From the cell containing the given text, extract its center point as (X, Y) coordinate. 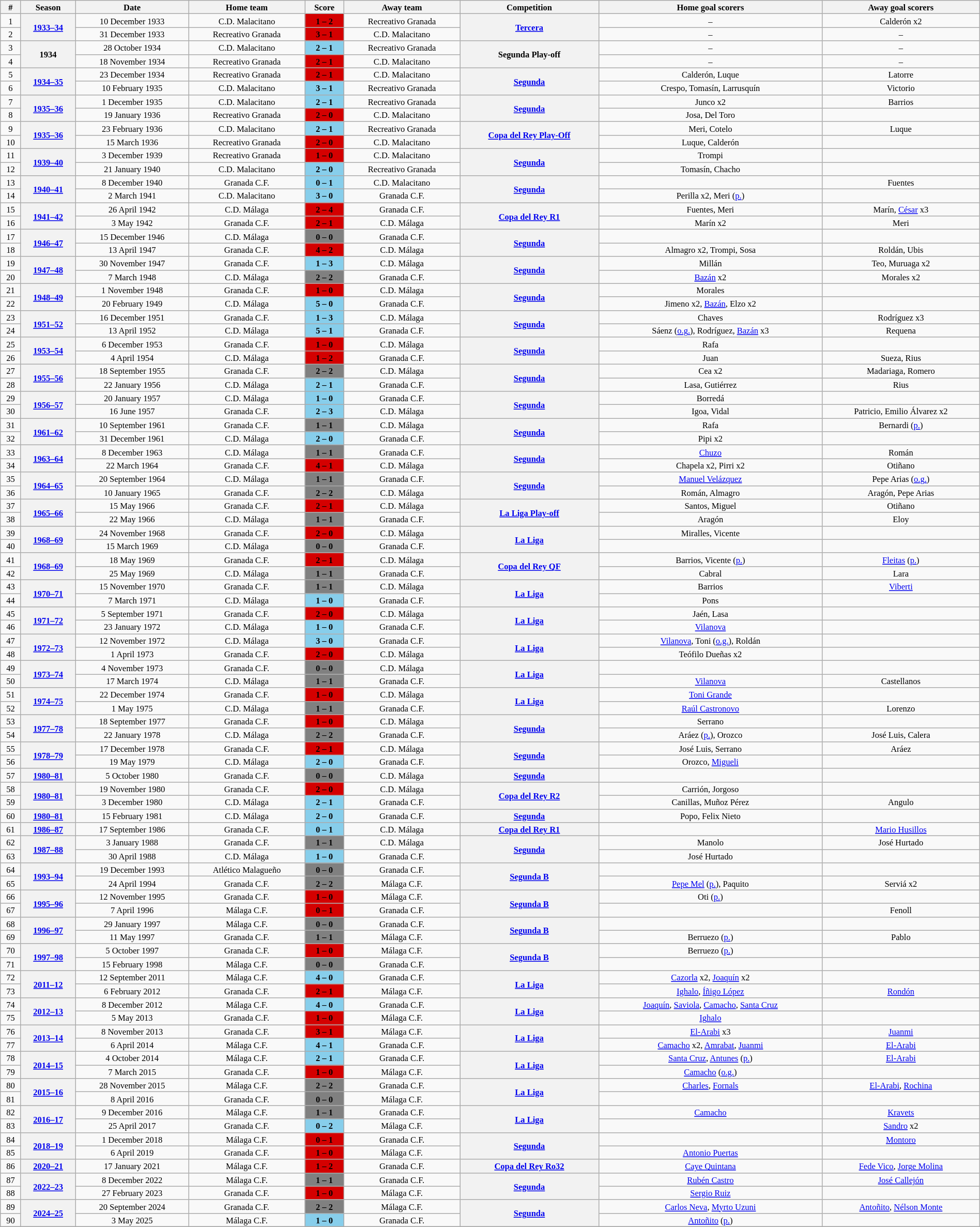
Borredá (710, 398)
2014–15 (48, 1065)
64 (10, 870)
1970–71 (48, 593)
Román (900, 452)
Mario Husillos (900, 829)
87 (10, 1179)
Kravets (900, 1112)
Almagro x2, Trompi, Sosa (710, 250)
81 (10, 1099)
Sergio Ruiz (710, 1193)
Angulo (900, 802)
30 April 1988 (132, 856)
Sandro x2 (900, 1126)
Marín x2 (710, 223)
Crespo, Tomasín, Larrusquín (710, 88)
Lara (900, 573)
2 – 3 (325, 412)
Cazorla x2, Joaquín x2 (710, 977)
15 March 1936 (132, 142)
3 December 1980 (132, 802)
5 October 1997 (132, 950)
1934–35 (48, 81)
15 February 1998 (132, 964)
Millán (710, 263)
84 (10, 1139)
1971–72 (48, 620)
20 February 1949 (132, 304)
2020–21 (48, 1166)
18 (10, 250)
Caye Quintana (710, 1166)
6 April 2014 (132, 1045)
3 May 1942 (132, 223)
Chuzo (710, 452)
75 (10, 1018)
2 – 4 (325, 209)
Home goal scorers (710, 7)
2 (10, 34)
Teo, Muruaga x2 (900, 263)
15 March 1969 (132, 546)
8 April 2016 (132, 1099)
60 (10, 815)
Oti (p.) (710, 897)
Carlos Neva, Myrto Uzuni (710, 1206)
14 (10, 196)
Morales x2 (900, 277)
19 December 1993 (132, 870)
18 May 1969 (132, 559)
34 (10, 465)
Miralles, Vicente (710, 533)
3 December 1939 (132, 155)
Canillas, Muñoz Pérez (710, 802)
Orozco, Migueli (710, 762)
32 (10, 438)
2024–25 (48, 1213)
Calderón, Luque (710, 74)
Segunda Play-off (529, 54)
Joaquín, Saviola, Camacho, Santa Cruz (710, 1004)
# (10, 7)
Morales (710, 290)
1997–98 (48, 957)
4 November 1973 (132, 668)
8 December 1940 (132, 183)
1934 (48, 54)
Meri (900, 223)
Calderón x2 (900, 21)
4 (10, 61)
Meri, Cotelo (710, 128)
36 (10, 492)
38 (10, 519)
23 January 1972 (132, 627)
Cabral (710, 573)
5 October 1980 (132, 775)
La Liga Play-off (529, 512)
15 December 1946 (132, 236)
1978–79 (48, 755)
2011–12 (48, 984)
52 (10, 708)
Marín, César x3 (900, 209)
Atlético Malagueño (247, 870)
27 February 2023 (132, 1193)
Luque, Calderón (710, 142)
Pipi x2 (710, 438)
62 (10, 843)
18 September 1977 (132, 721)
1974–75 (48, 701)
31 December 1933 (132, 34)
54 (10, 735)
1961–62 (48, 432)
2018–19 (48, 1146)
Perilla x2, Meri (p.) (710, 196)
El-Arabi, Rochina (900, 1085)
1947–48 (48, 270)
Serviá x2 (900, 883)
1941–42 (48, 216)
33 (10, 452)
83 (10, 1126)
Patricio, Emilio Álvarez x2 (900, 412)
68 (10, 923)
2 March 1941 (132, 196)
Sueza, Rius (900, 357)
Juan (710, 357)
15 February 1981 (132, 815)
8 (10, 115)
Antoñito, Nélson Monte (900, 1206)
4 April 1954 (132, 357)
2012–13 (48, 1011)
73 (10, 991)
21 January 1940 (132, 169)
Castellanos (900, 681)
85 (10, 1153)
8 December 1963 (132, 452)
2015–16 (48, 1092)
1951–52 (48, 324)
Aragón (710, 519)
18 September 1955 (132, 371)
30 November 1947 (132, 263)
76 (10, 1032)
1986–87 (48, 829)
Charles, Fornals (710, 1085)
90 (10, 1220)
21 (10, 290)
12 November 1972 (132, 641)
1 December 1935 (132, 101)
Chaves (710, 317)
9 December 2016 (132, 1112)
1939–40 (48, 162)
20 (10, 277)
13 April 1947 (132, 250)
29 January 1997 (132, 923)
13 (10, 183)
63 (10, 856)
Chapela x2, Pirri x2 (710, 465)
8 December 2022 (132, 1179)
6 April 2019 (132, 1153)
8 December 2012 (132, 1004)
Junco x2 (710, 101)
Viberti (900, 586)
82 (10, 1112)
Ighalo, Íñigo López (710, 991)
Rius (900, 384)
20 September 1964 (132, 479)
Tercera (529, 27)
Fede Vico, Jorge Molina (900, 1166)
Toni Grande (710, 694)
Away goal scorers (900, 7)
37 (10, 506)
Antonio Puertas (710, 1153)
7 April 1996 (132, 910)
17 December 1978 (132, 748)
10 September 1961 (132, 425)
Josa, Del Toro (710, 115)
1956–57 (48, 405)
Camacho (710, 1112)
4 October 2014 (132, 1058)
24 (10, 330)
Copa del Rey QF (529, 566)
48 (10, 654)
22 (10, 304)
Fuentes, Meri (710, 209)
Manolo (710, 843)
Pepe Mel (p.), Paquito (710, 883)
20 September 2024 (132, 1206)
1973–74 (48, 674)
Bernardi (p.) (900, 425)
12 November 1995 (132, 897)
17 March 1974 (132, 681)
30 (10, 412)
22 January 1956 (132, 384)
Vilanova, Toni (o.g.), Roldán (710, 641)
1940–41 (48, 189)
5 – 1 (325, 330)
Santos, Miguel (710, 506)
65 (10, 883)
Season (48, 7)
74 (10, 1004)
Igoa, Vidal (710, 412)
0 – 2 (325, 1126)
2022–23 (48, 1186)
19 May 1979 (132, 762)
3 May 2025 (132, 1220)
2013–14 (48, 1038)
55 (10, 748)
Fleitas (p.) (900, 559)
6 (10, 88)
5 (10, 74)
1946–47 (48, 243)
72 (10, 977)
Bazán x2 (710, 277)
39 (10, 533)
Pons (710, 600)
58 (10, 789)
Teófilo Dueñas x2 (710, 654)
29 (10, 398)
Aragón, Pepe Arias (900, 492)
6 December 1953 (132, 344)
Román, Almagro (710, 492)
25 May 1969 (132, 573)
12 (10, 169)
5 May 2013 (132, 1018)
1996–97 (48, 930)
Popo, Felix Nieto (710, 815)
Madariaga, Romero (900, 371)
61 (10, 829)
El-Arabi x3 (710, 1032)
Fuentes (900, 183)
Fenoll (900, 910)
1965–66 (48, 512)
50 (10, 681)
27 (10, 371)
1955–56 (48, 377)
17 (10, 236)
23 (10, 317)
70 (10, 950)
26 (10, 357)
Score (325, 7)
Latorre (900, 74)
46 (10, 627)
22 December 1974 (132, 694)
26 April 1942 (132, 209)
Ighalo (710, 1018)
42 (10, 573)
Rondón (900, 991)
Copa del Rey Play-Off (529, 135)
22 March 1964 (132, 465)
7 March 1971 (132, 600)
25 April 2017 (132, 1126)
59 (10, 802)
Rubén Castro (710, 1179)
Lasa, Gutiérrez (710, 384)
80 (10, 1085)
69 (10, 937)
11 (10, 155)
Requena (900, 330)
20 January 1957 (132, 398)
28 October 1934 (132, 48)
24 April 1994 (132, 883)
3 January 1988 (132, 843)
1 April 1973 (132, 654)
Camacho x2, Amrabat, Juanmi (710, 1045)
Manuel Velázquez (710, 479)
15 (10, 209)
15 November 1970 (132, 586)
66 (10, 897)
Competition (529, 7)
10 January 1965 (132, 492)
56 (10, 762)
16 (10, 223)
44 (10, 600)
89 (10, 1206)
88 (10, 1193)
57 (10, 775)
Camacho (o.g.) (710, 1072)
1948–49 (48, 297)
19 November 1980 (132, 789)
7 (10, 101)
Copa del Rey R2 (529, 795)
Victorio (900, 88)
4 – 2 (325, 250)
15 May 1966 (132, 506)
1964–65 (48, 486)
Jimeno x2, Bazán, Elzo x2 (710, 304)
49 (10, 668)
23 December 1934 (132, 74)
Tomasín, Chacho (710, 169)
31 December 1961 (132, 438)
1963–64 (48, 459)
Pablo (900, 937)
Home team (247, 7)
10 (10, 142)
17 January 2021 (132, 1166)
78 (10, 1058)
79 (10, 1072)
51 (10, 694)
5 September 1971 (132, 614)
Montoro (900, 1139)
10 December 1933 (132, 21)
1987–88 (48, 850)
25 (10, 344)
1 May 1975 (132, 708)
28 November 2015 (132, 1085)
Pepe Arias (o.g.) (900, 479)
3 (10, 48)
José Luis, Serrano (710, 748)
35 (10, 479)
Roldán, Ubis (900, 250)
Luque (900, 128)
Cea x2 (710, 371)
11 May 1997 (132, 937)
1933–34 (48, 27)
7 March 2015 (132, 1072)
5 – 0 (325, 304)
1995–96 (48, 903)
Jaén, Lasa (710, 614)
53 (10, 721)
Raúl Castronovo (710, 708)
Carrión, Jorgoso (710, 789)
67 (10, 910)
1993–94 (48, 876)
Aráez (p.), Orozco (710, 735)
Rodríguez x3 (900, 317)
Date (132, 7)
Barrios, Vicente (p.) (710, 559)
1977–78 (48, 728)
6 February 2012 (132, 991)
José Callejón (900, 1179)
Lorenzo (900, 708)
19 January 1936 (132, 115)
17 September 1986 (132, 829)
9 (10, 128)
Santa Cruz, Antunes (p.) (710, 1058)
22 January 1978 (132, 735)
77 (10, 1045)
24 November 1968 (132, 533)
40 (10, 546)
1972–73 (48, 647)
Away team (402, 7)
2016–17 (48, 1119)
1953–54 (48, 351)
41 (10, 559)
Copa del Rey Ro32 (529, 1166)
Sáenz (o.g.), Rodríguez, Bazán x3 (710, 330)
86 (10, 1166)
Antoñito (p.) (710, 1220)
Eloy (900, 519)
16 June 1957 (132, 412)
Aráez (900, 748)
10 February 1935 (132, 88)
16 December 1951 (132, 317)
1 November 1948 (132, 290)
18 November 1934 (132, 61)
Serrano (710, 721)
45 (10, 614)
23 February 1936 (132, 128)
19 (10, 263)
13 April 1952 (132, 330)
Trompi (710, 155)
José Luis, Calera (900, 735)
22 May 1966 (132, 519)
8 November 2013 (132, 1032)
47 (10, 641)
31 (10, 425)
1 (10, 21)
43 (10, 586)
71 (10, 964)
7 March 1948 (132, 277)
12 September 2011 (132, 977)
1 December 2018 (132, 1139)
28 (10, 384)
Juanmi (900, 1032)
